Detect which cell encompasses the target text, then output its [x, y] center coordinate. 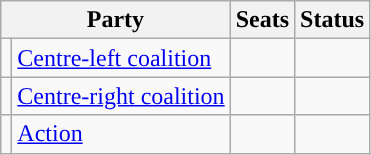
Party [116, 20]
Seats [262, 20]
Action [121, 134]
Centre-left coalition [121, 58]
Status [332, 20]
Centre-right coalition [121, 96]
